Search for the cell housing the specified text and yield its (x, y) center coordinate. 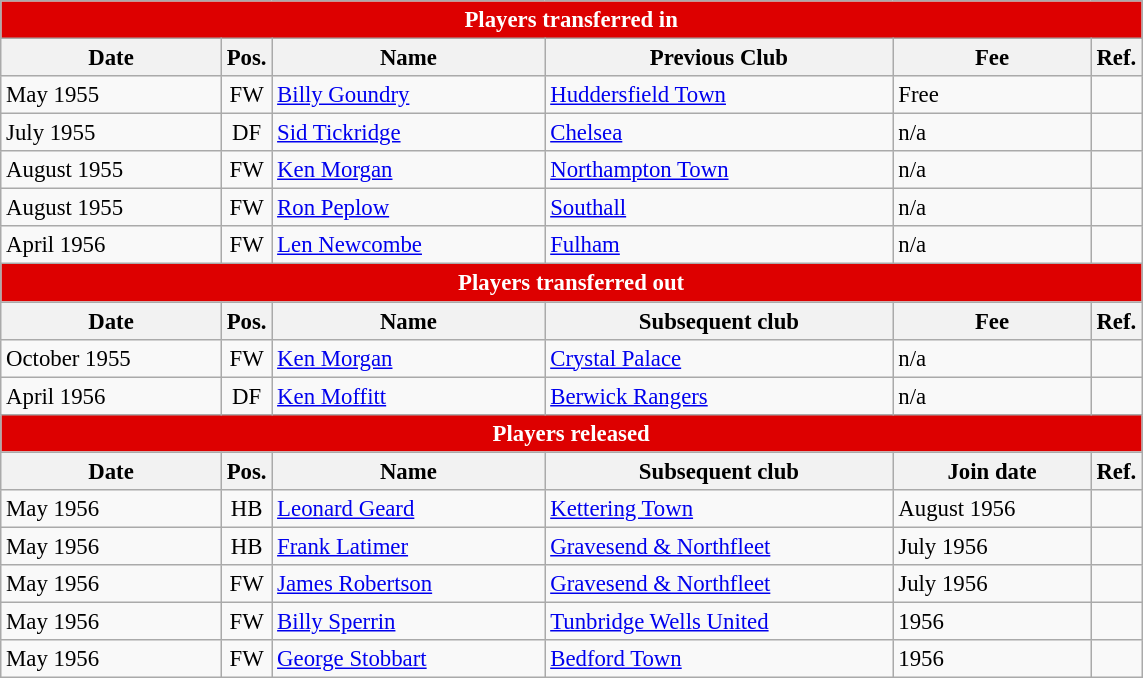
Players transferred in (572, 20)
Players released (572, 433)
Berwick Rangers (719, 396)
George Stobbart (408, 659)
May 1955 (112, 95)
Billy Goundry (408, 95)
October 1955 (112, 358)
Crystal Palace (719, 358)
Ron Peplow (408, 208)
Huddersfield Town (719, 95)
Southall (719, 208)
Ken Moffitt (408, 396)
Northampton Town (719, 170)
Frank Latimer (408, 546)
Leonard Geard (408, 509)
Len Newcombe (408, 245)
Join date (992, 471)
Players transferred out (572, 283)
Chelsea (719, 133)
Previous Club (719, 58)
Kettering Town (719, 509)
James Robertson (408, 584)
Bedford Town (719, 659)
July 1955 (112, 133)
Billy Sperrin (408, 621)
Sid Tickridge (408, 133)
Free (992, 95)
Tunbridge Wells United (719, 621)
August 1956 (992, 509)
Fulham (719, 245)
